Output the (X, Y) coordinate of the center of the cell containing the given text.  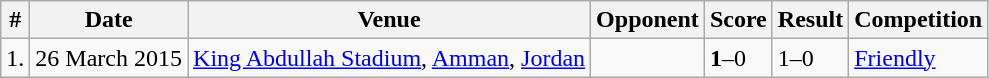
Date (109, 20)
26 March 2015 (109, 58)
Result (810, 20)
Opponent (648, 20)
Friendly (918, 58)
Venue (390, 20)
King Abdullah Stadium, Amman, Jordan (390, 58)
1. (16, 58)
# (16, 20)
Competition (918, 20)
Score (738, 20)
